Extract the [x, y] coordinate from the center of the cell holding the provided text.  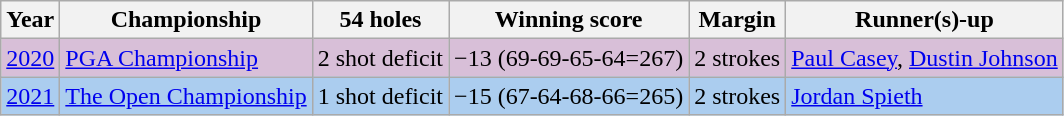
−15 (67-64-68-66=265) [569, 96]
PGA Championship [186, 58]
Year [30, 20]
2 shot deficit [380, 58]
Jordan Spieth [925, 96]
1 shot deficit [380, 96]
Winning score [569, 20]
Margin [738, 20]
2021 [30, 96]
Paul Casey, Dustin Johnson [925, 58]
The Open Championship [186, 96]
54 holes [380, 20]
Runner(s)-up [925, 20]
2020 [30, 58]
Championship [186, 20]
−13 (69-69-65-64=267) [569, 58]
